Return the (X, Y) coordinate for the center point of the cell that contains the specified text.  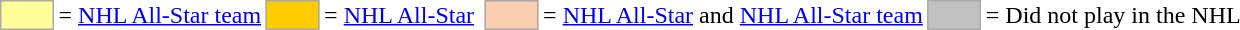
= NHL All-Star (400, 15)
= NHL All-Star team (160, 15)
= NHL All-Star and NHL All-Star team (734, 15)
